Output the (X, Y) coordinate of the center of the cell containing the given text.  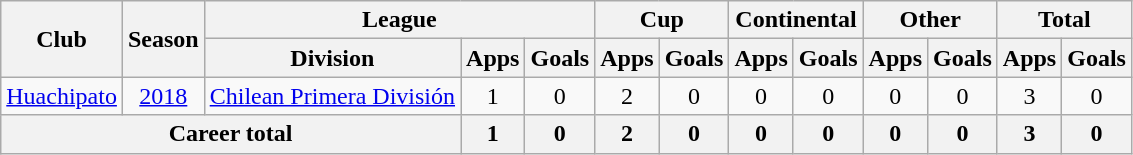
Total (1064, 20)
Chilean Primera División (332, 96)
Continental (796, 20)
Career total (231, 134)
Club (62, 39)
2018 (163, 96)
Season (163, 39)
League (400, 20)
Huachipato (62, 96)
Other (930, 20)
Division (332, 58)
Cup (662, 20)
